Identify which cell holds the provided text, then report its [x, y] central coordinate. 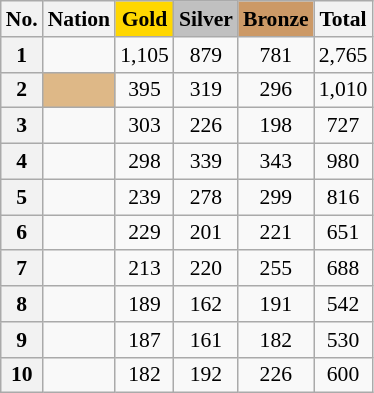
229 [144, 233]
278 [206, 197]
2,765 [344, 55]
339 [206, 162]
191 [276, 304]
221 [276, 233]
161 [206, 340]
651 [344, 233]
162 [206, 304]
Nation [79, 19]
189 [144, 304]
343 [276, 162]
727 [344, 126]
187 [144, 340]
1,010 [344, 90]
198 [276, 126]
6 [22, 233]
9 [22, 340]
530 [344, 340]
Silver [206, 19]
816 [344, 197]
No. [22, 19]
2 [22, 90]
Gold [144, 19]
781 [276, 55]
Total [344, 19]
303 [144, 126]
879 [206, 55]
296 [276, 90]
213 [144, 269]
7 [22, 269]
5 [22, 197]
542 [344, 304]
4 [22, 162]
980 [344, 162]
192 [206, 375]
Bronze [276, 19]
600 [344, 375]
239 [144, 197]
10 [22, 375]
255 [276, 269]
299 [276, 197]
1,105 [144, 55]
319 [206, 90]
688 [344, 269]
220 [206, 269]
298 [144, 162]
201 [206, 233]
3 [22, 126]
1 [22, 55]
8 [22, 304]
395 [144, 90]
